From the cell containing the given text, extract its center point as (X, Y) coordinate. 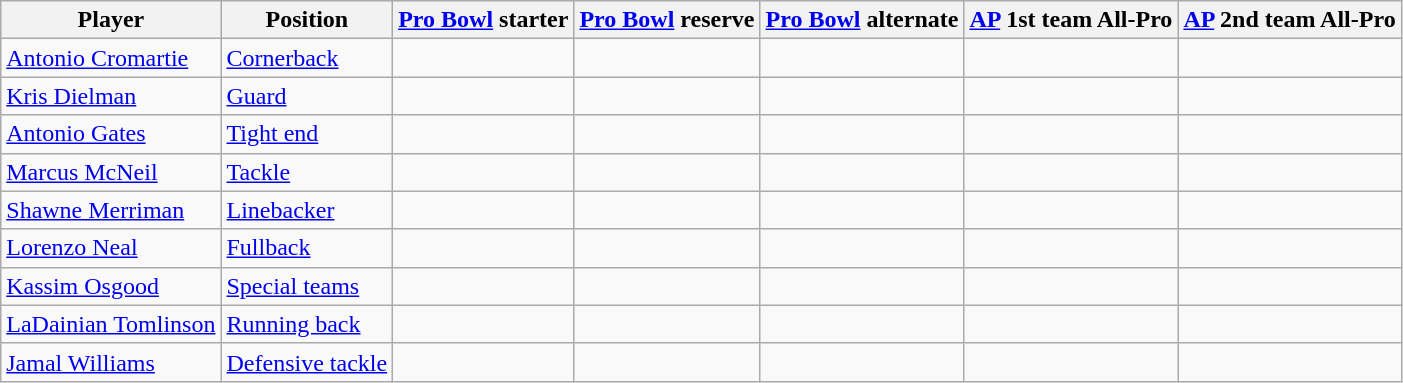
AP 2nd team All-Pro (1290, 20)
Player (111, 20)
AP 1st team All-Pro (1071, 20)
Tight end (307, 134)
Linebacker (307, 210)
LaDainian Tomlinson (111, 324)
Tackle (307, 172)
Kassim Osgood (111, 286)
Fullback (307, 248)
Kris Dielman (111, 96)
Jamal Williams (111, 362)
Guard (307, 96)
Running back (307, 324)
Pro Bowl starter (484, 20)
Lorenzo Neal (111, 248)
Cornerback (307, 58)
Pro Bowl reserve (667, 20)
Antonio Cromartie (111, 58)
Defensive tackle (307, 362)
Position (307, 20)
Pro Bowl alternate (862, 20)
Special teams (307, 286)
Antonio Gates (111, 134)
Shawne Merriman (111, 210)
Marcus McNeil (111, 172)
